Detect which cell encompasses the target text, then output its [x, y] center coordinate. 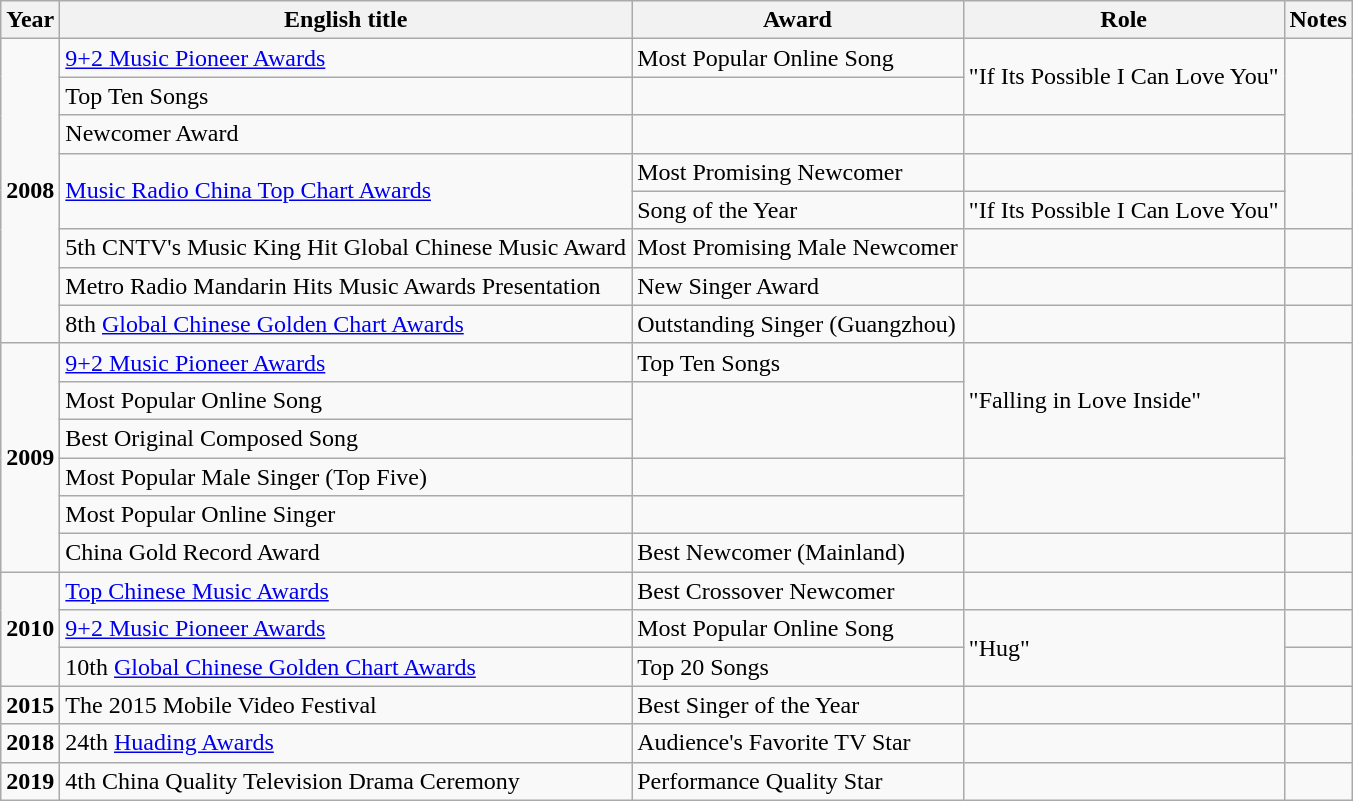
Role [1124, 20]
Metro Radio Mandarin Hits Music Awards Presentation [346, 286]
Best Crossover Newcomer [798, 591]
4th China Quality Television Drama Ceremony [346, 781]
Audience's Favorite TV Star [798, 743]
English title [346, 20]
10th Global Chinese Golden Chart Awards [346, 667]
24th Huading Awards [346, 743]
Newcomer Award [346, 134]
2009 [30, 457]
Outstanding Singer (Guangzhou) [798, 324]
Best Original Composed Song [346, 438]
The 2015 Mobile Video Festival [346, 705]
Performance Quality Star [798, 781]
Award [798, 20]
5th CNTV's Music King Hit Global Chinese Music Award [346, 248]
Best Newcomer (Mainland) [798, 553]
"Hug" [1124, 648]
2008 [30, 191]
"Falling in Love Inside" [1124, 400]
Top 20 Songs [798, 667]
Year [30, 20]
Song of the Year [798, 210]
2019 [30, 781]
Most Promising Male Newcomer [798, 248]
New Singer Award [798, 286]
2010 [30, 629]
8th Global Chinese Golden Chart Awards [346, 324]
2015 [30, 705]
Most Promising Newcomer [798, 172]
2018 [30, 743]
Music Radio China Top Chart Awards [346, 191]
Top Chinese Music Awards [346, 591]
Best Singer of the Year [798, 705]
China Gold Record Award [346, 553]
Notes [1318, 20]
Most Popular Male Singer (Top Five) [346, 477]
Most Popular Online Singer [346, 515]
